Capture the cell that displays the provided text and extract its [X, Y] central coordinate. 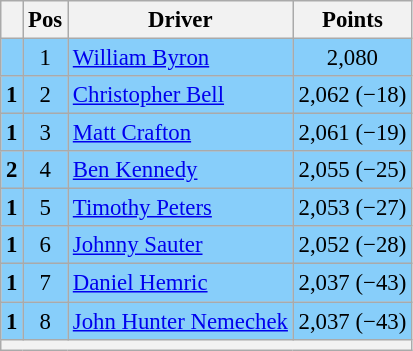
5 [46, 208]
Christopher Bell [181, 95]
Driver [181, 20]
Pos [46, 20]
Daniel Hemric [181, 283]
Matt Crafton [181, 133]
8 [46, 321]
Johnny Sauter [181, 245]
Points [352, 20]
3 [46, 133]
2,052 (−28) [352, 245]
2,062 (−18) [352, 95]
Timothy Peters [181, 208]
6 [46, 245]
William Byron [181, 58]
4 [46, 170]
2,061 (−19) [352, 133]
2,080 [352, 58]
7 [46, 283]
2,053 (−27) [352, 208]
Ben Kennedy [181, 170]
2,055 (−25) [352, 170]
John Hunter Nemechek [181, 321]
